Return [x, y] of the center of cell containing provided text 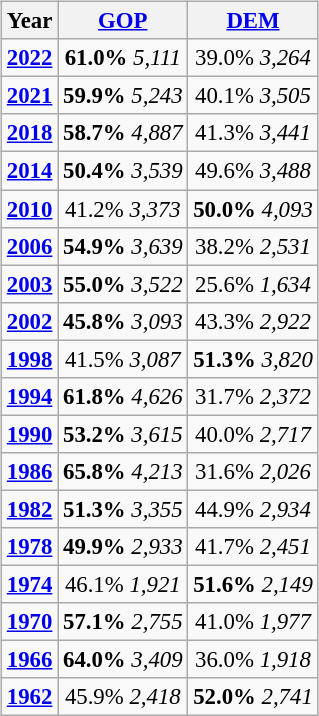
64.0% 3,409 [123, 660]
GOP [123, 21]
1974 [30, 584]
45.9% 2,418 [123, 697]
1986 [30, 472]
1966 [30, 660]
31.7% 2,372 [253, 396]
2018 [30, 133]
51.3% 3,820 [253, 359]
61.0% 5,111 [123, 58]
DEM [253, 21]
43.3% 2,922 [253, 321]
2010 [30, 209]
2022 [30, 58]
54.9% 3,639 [123, 246]
53.2% 3,615 [123, 434]
46.1% 1,921 [123, 584]
31.6% 2,026 [253, 472]
49.9% 2,933 [123, 547]
1994 [30, 396]
41.0% 1,977 [253, 622]
38.2% 2,531 [253, 246]
1978 [30, 547]
55.0% 3,522 [123, 284]
57.1% 2,755 [123, 622]
2002 [30, 321]
1990 [30, 434]
50.0% 4,093 [253, 209]
1982 [30, 509]
45.8% 3,093 [123, 321]
2021 [30, 96]
58.7% 4,887 [123, 133]
39.0% 3,264 [253, 58]
2003 [30, 284]
25.6% 1,634 [253, 284]
40.1% 3,505 [253, 96]
41.2% 3,373 [123, 209]
1962 [30, 697]
2014 [30, 171]
1970 [30, 622]
61.8% 4,626 [123, 396]
52.0% 2,741 [253, 697]
Year [30, 21]
41.7% 2,451 [253, 547]
2006 [30, 246]
51.6% 2,149 [253, 584]
49.6% 3,488 [253, 171]
41.3% 3,441 [253, 133]
36.0% 1,918 [253, 660]
1998 [30, 359]
41.5% 3,087 [123, 359]
50.4% 3,539 [123, 171]
51.3% 3,355 [123, 509]
40.0% 2,717 [253, 434]
59.9% 5,243 [123, 96]
44.9% 2,934 [253, 509]
65.8% 4,213 [123, 472]
